Output the [X, Y] coordinate of the center of the cell containing the given text.  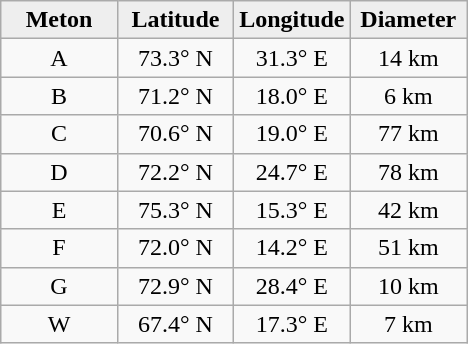
7 km [408, 324]
67.4° N [175, 324]
19.0° E [292, 134]
75.3° N [175, 210]
51 km [408, 248]
72.9° N [175, 286]
72.2° N [175, 172]
W [59, 324]
6 km [408, 96]
42 km [408, 210]
10 km [408, 286]
70.6° N [175, 134]
Longitude [292, 20]
14.2° E [292, 248]
A [59, 58]
C [59, 134]
77 km [408, 134]
Diameter [408, 20]
Meton [59, 20]
G [59, 286]
28.4° E [292, 286]
Latitude [175, 20]
B [59, 96]
78 km [408, 172]
72.0° N [175, 248]
18.0° E [292, 96]
31.3° E [292, 58]
15.3° E [292, 210]
17.3° E [292, 324]
14 km [408, 58]
F [59, 248]
71.2° N [175, 96]
D [59, 172]
E [59, 210]
24.7° E [292, 172]
73.3° N [175, 58]
